Determine the [x, y] coordinate at the center of the cell enclosing the given text.  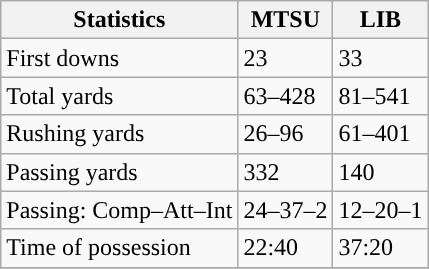
12–20–1 [380, 210]
LIB [380, 20]
Total yards [120, 96]
Statistics [120, 20]
23 [286, 58]
81–541 [380, 96]
63–428 [286, 96]
First downs [120, 58]
MTSU [286, 20]
26–96 [286, 134]
Passing yards [120, 172]
Rushing yards [120, 134]
22:40 [286, 248]
332 [286, 172]
140 [380, 172]
33 [380, 58]
61–401 [380, 134]
24–37–2 [286, 210]
Time of possession [120, 248]
Passing: Comp–Att–Int [120, 210]
37:20 [380, 248]
